Determine the (X, Y) coordinate at the center of the cell enclosing the given text.  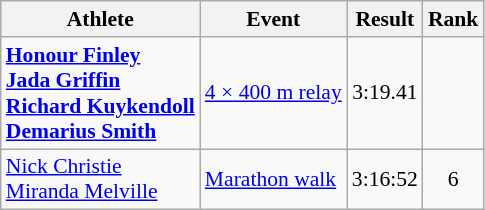
Athlete (100, 19)
3:16:52 (385, 180)
6 (454, 180)
Honour FinleyJada GriffinRichard KuykendollDemarius Smith (100, 93)
Marathon walk (274, 180)
Event (274, 19)
4 × 400 m relay (274, 93)
Rank (454, 19)
Result (385, 19)
Nick ChristieMiranda Melville (100, 180)
3:19.41 (385, 93)
